Capture the cell that displays the provided text and extract its [X, Y] central coordinate. 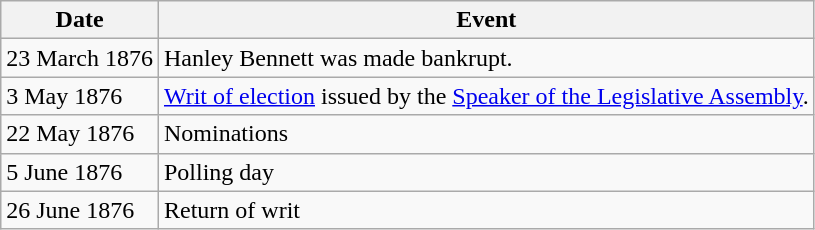
3 May 1876 [80, 96]
5 June 1876 [80, 172]
Return of writ [486, 210]
Writ of election issued by the Speaker of the Legislative Assembly. [486, 96]
Polling day [486, 172]
22 May 1876 [80, 134]
Nominations [486, 134]
23 March 1876 [80, 58]
26 June 1876 [80, 210]
Date [80, 20]
Hanley Bennett was made bankrupt. [486, 58]
Event [486, 20]
